Scan for the cell matching the given text and deliver its (X, Y) coordinate at center. 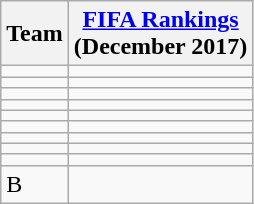
FIFA Rankings(December 2017) (160, 34)
Team (35, 34)
B (35, 184)
